Identify which cell holds the provided text, then report its [X, Y] central coordinate. 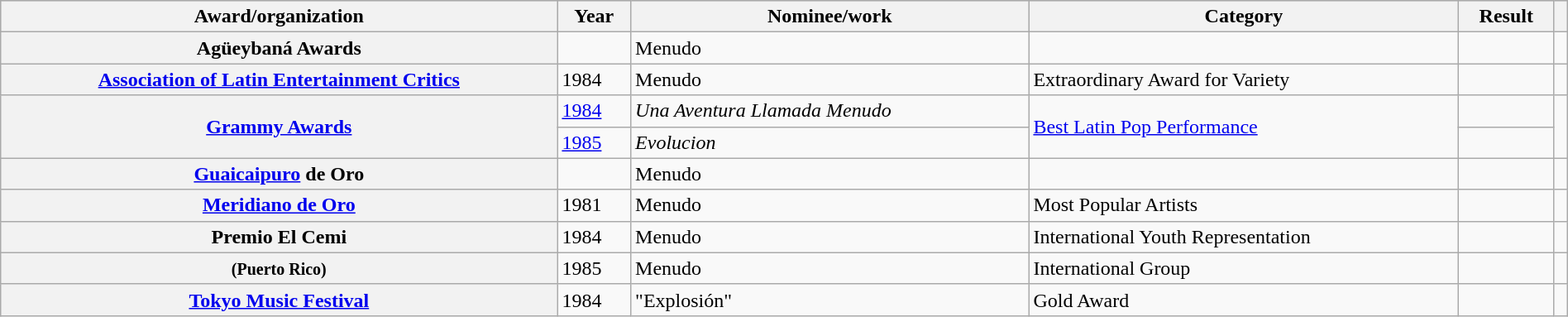
Association of Latin Entertainment Critics [280, 79]
Meridiano de Oro [280, 205]
Una Aventura Llamada Menudo [830, 111]
Evolucion [830, 142]
Most Popular Artists [1244, 205]
Agüeybaná Awards [280, 48]
Grammy Awards [280, 127]
Category [1244, 17]
"Explosión" [830, 300]
Award/organization [280, 17]
International Group [1244, 268]
Tokyo Music Festival [280, 300]
Result [1507, 17]
Nominee/work [830, 17]
(Puerto Rico) [280, 268]
Premio El Cemi [280, 237]
Best Latin Pop Performance [1244, 127]
1981 [594, 205]
Guaicaipuro de Oro [280, 174]
International Youth Representation [1244, 237]
Year [594, 17]
Extraordinary Award for Variety [1244, 79]
Gold Award [1244, 300]
